Locate the cell with the specified text and output its [X, Y] center coordinate. 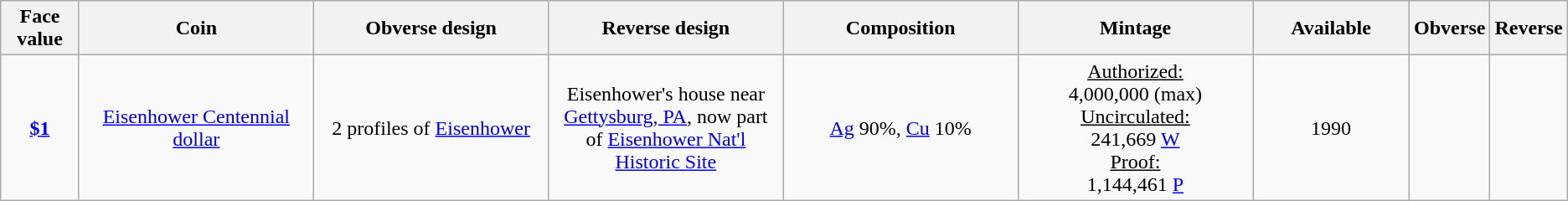
Obverse [1450, 28]
$1 [40, 127]
Ag 90%, Cu 10% [900, 127]
Composition [900, 28]
Mintage [1135, 28]
Coin [196, 28]
Obverse design [431, 28]
Authorized:4,000,000 (max)Uncirculated:241,669 WProof:1,144,461 P [1135, 127]
2 profiles of Eisenhower [431, 127]
1990 [1332, 127]
Reverse [1529, 28]
Eisenhower Centennial dollar [196, 127]
Face value [40, 28]
Available [1332, 28]
Eisenhower's house near Gettysburg, PA, now part of Eisenhower Nat'l Historic Site [666, 127]
Reverse design [666, 28]
